Extract the [x, y] coordinate from the center of the cell holding the provided text.  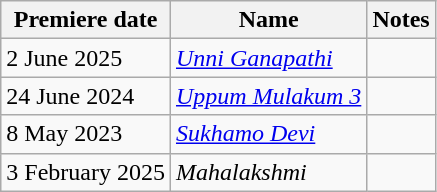
24 June 2024 [86, 96]
Unni Ganapathi [268, 58]
Premiere date [86, 20]
8 May 2023 [86, 134]
Uppum Mulakum 3 [268, 96]
Mahalakshmi [268, 172]
3 February 2025 [86, 172]
2 June 2025 [86, 58]
Notes [401, 20]
Name [268, 20]
Sukhamo Devi [268, 134]
